Detect which cell encompasses the target text, then output its (x, y) center coordinate. 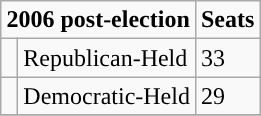
33 (227, 58)
Democratic-Held (107, 96)
2006 post-election (98, 20)
Republican-Held (107, 58)
Seats (227, 20)
29 (227, 96)
